Determine the [X, Y] coordinate at the center of the cell enclosing the given text.  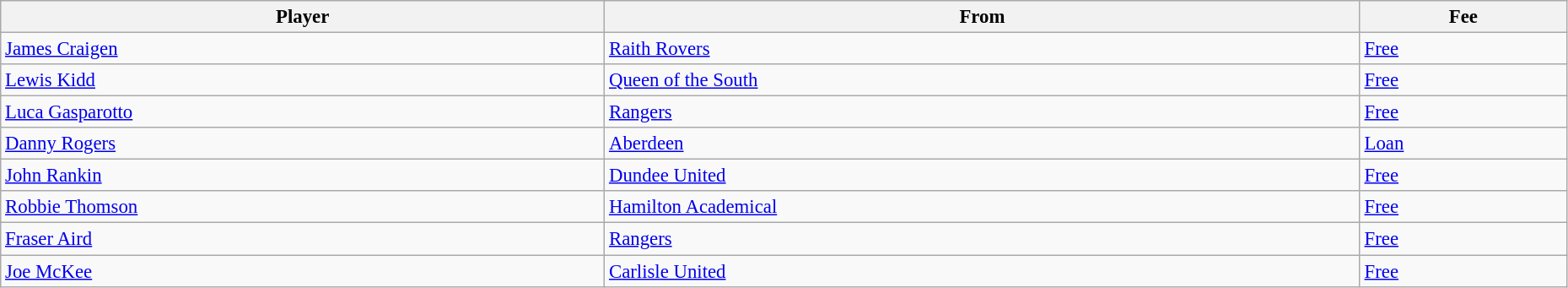
Danny Rogers [303, 144]
Aberdeen [983, 144]
Fraser Aird [303, 239]
Raith Rovers [983, 49]
Carlisle United [983, 271]
James Craigen [303, 49]
Player [303, 17]
Fee [1463, 17]
Dundee United [983, 176]
From [983, 17]
Lewis Kidd [303, 80]
John Rankin [303, 176]
Queen of the South [983, 80]
Hamilton Academical [983, 207]
Robbie Thomson [303, 207]
Joe McKee [303, 271]
Loan [1463, 144]
Luca Gasparotto [303, 112]
